Capture the cell that displays the provided text and extract its (X, Y) central coordinate. 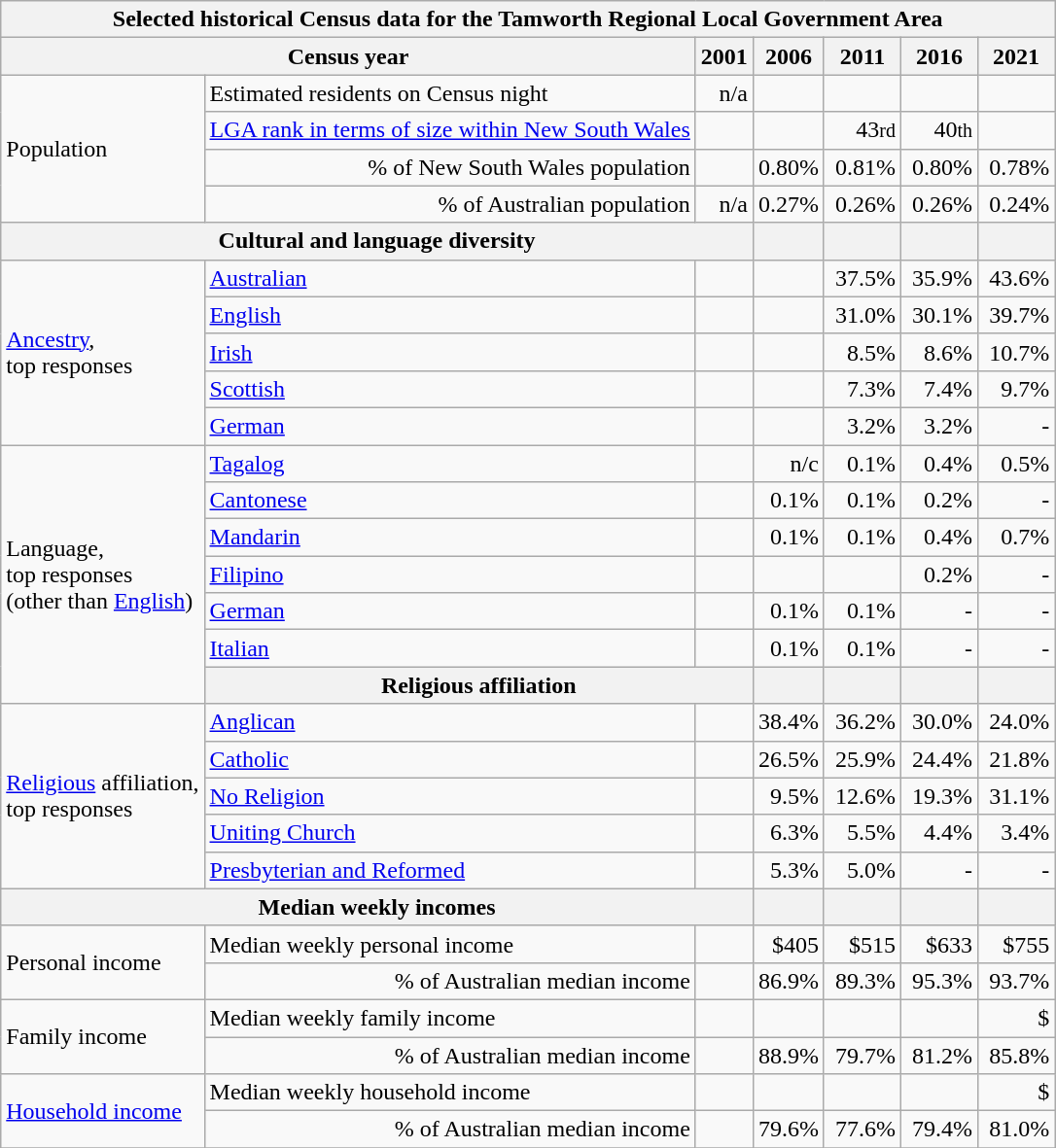
0.5% (1017, 464)
Language,top responses(other than English) (103, 574)
Scottish (449, 389)
24.4% (939, 759)
39.7% (1017, 315)
12.6% (862, 796)
4.4% (939, 833)
Estimated residents on Census night (449, 93)
81.0% (1017, 1130)
85.8% (1017, 1055)
Australian (449, 278)
Census year (348, 56)
79.7% (862, 1055)
24.0% (1017, 722)
Mandarin (449, 538)
26.5% (788, 759)
8.5% (862, 352)
9.5% (788, 796)
LGA rank in terms of size within New South Wales (449, 130)
93.7% (1017, 981)
Household income (103, 1111)
% of New South Wales population (449, 167)
Presbyterian and Reformed (449, 870)
21.8% (1017, 759)
43.6% (1017, 278)
5.5% (862, 833)
$515 (862, 944)
Personal income (103, 962)
0.7% (1017, 538)
30.1% (939, 315)
Religious affiliation (478, 685)
Cantonese (449, 501)
No Religion (449, 796)
Selected historical Census data for the Tamworth Regional Local Government Area (528, 19)
Religious affiliation,top responses (103, 796)
5.0% (862, 870)
43rd (862, 130)
0.27% (788, 204)
3.4% (1017, 833)
8.6% (939, 352)
88.9% (788, 1055)
7.3% (862, 389)
% of Australian population (449, 204)
89.3% (862, 981)
81.2% (939, 1055)
40th (939, 130)
35.9% (939, 278)
38.4% (788, 722)
2011 (862, 56)
Median weekly family income (449, 1018)
2016 (939, 56)
Median weekly personal income (449, 944)
Family income (103, 1036)
25.9% (862, 759)
77.6% (862, 1130)
0.24% (1017, 204)
Tagalog (449, 464)
10.7% (1017, 352)
5.3% (788, 870)
Catholic (449, 759)
Filipino (449, 574)
7.4% (939, 389)
79.4% (939, 1130)
Italian (449, 648)
0.78% (1017, 167)
19.3% (939, 796)
6.3% (788, 833)
$633 (939, 944)
31.1% (1017, 796)
n/c (788, 464)
79.6% (788, 1130)
30.0% (939, 722)
Irish (449, 352)
2006 (788, 56)
31.0% (862, 315)
Median weekly incomes (377, 907)
2021 (1017, 56)
Cultural and language diversity (377, 241)
2001 (723, 56)
Median weekly household income (449, 1093)
0.81% (862, 167)
Anglican (449, 722)
95.3% (939, 981)
86.9% (788, 981)
37.5% (862, 278)
English (449, 315)
Ancestry,top responses (103, 352)
$755 (1017, 944)
36.2% (862, 722)
Uniting Church (449, 833)
9.7% (1017, 389)
$405 (788, 944)
Population (103, 149)
